Extract the [X, Y] coordinate from the center of the cell holding the provided text.  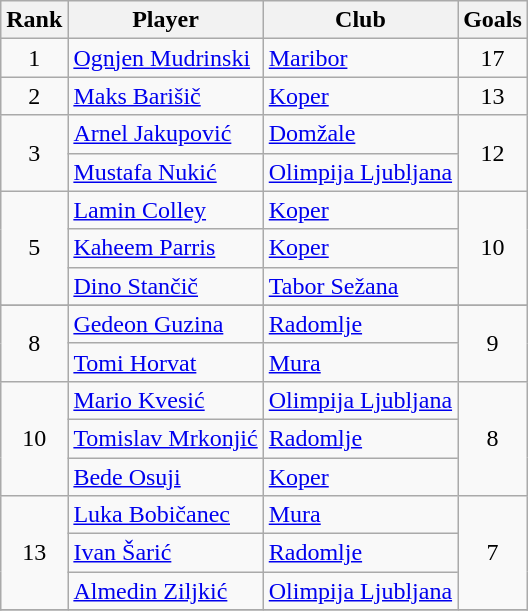
2 [34, 96]
Player [166, 20]
Mustafa Nukić [166, 172]
Kaheem Parris [166, 248]
17 [493, 58]
Goals [493, 20]
Ivan Šarić [166, 553]
Tomi Horvat [166, 362]
Luka Bobičanec [166, 515]
1 [34, 58]
Arnel Jakupović [166, 134]
12 [493, 153]
Tabor Sežana [360, 286]
Club [360, 20]
7 [493, 553]
Gedeon Guzina [166, 324]
Almedin Ziljkić [166, 591]
Lamin Colley [166, 210]
Maribor [360, 58]
Mario Kvesić [166, 400]
9 [493, 343]
Rank [34, 20]
3 [34, 153]
Dino Stančič [166, 286]
Bede Osuji [166, 477]
Maks Barišič [166, 96]
Tomislav Mrkonjić [166, 438]
Domžale [360, 134]
5 [34, 248]
Ognjen Mudrinski [166, 58]
